For the text-containing cell, return its midpoint in (x, y) coordinate format. 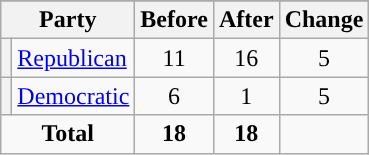
After (246, 20)
Total (68, 134)
1 (246, 96)
11 (174, 58)
6 (174, 96)
Party (68, 20)
16 (246, 58)
Democratic (74, 96)
Republican (74, 58)
Change (324, 20)
Before (174, 20)
